Output the [x, y] coordinate of the center of the cell containing the given text.  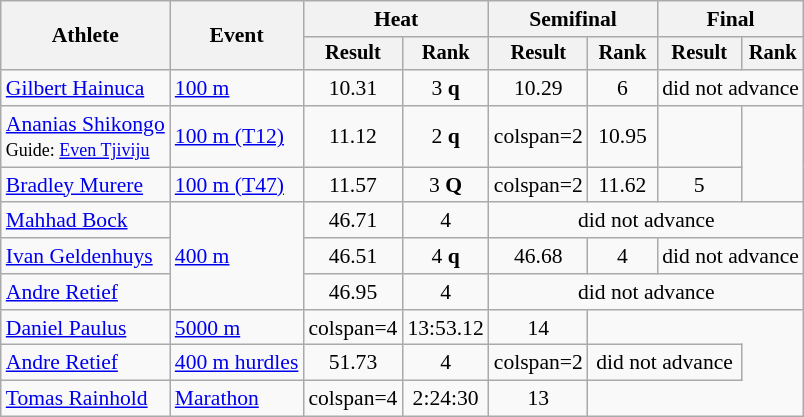
51.73 [352, 363]
Heat [396, 19]
46.95 [352, 292]
46.51 [352, 256]
11.57 [352, 185]
46.68 [538, 256]
5000 m [237, 328]
13:53.12 [445, 328]
Event [237, 36]
11.12 [352, 136]
100 m (T47) [237, 185]
46.71 [352, 221]
Mahhad Bock [86, 221]
Semifinal [573, 19]
Marathon [237, 399]
10.95 [622, 136]
400 m [237, 256]
3 Q [445, 185]
100 m [237, 88]
13 [538, 399]
Tomas Rainhold [86, 399]
2 q [445, 136]
11.62 [622, 185]
400 m hurdles [237, 363]
Daniel Paulus [86, 328]
14 [538, 328]
Gilbert Hainuca [86, 88]
3 q [445, 88]
Ananias ShikongoGuide: Even Tjiviju [86, 136]
10.29 [538, 88]
4 q [445, 256]
Athlete [86, 36]
6 [622, 88]
100 m (T12) [237, 136]
Bradley Murere [86, 185]
Final [730, 19]
5 [699, 185]
Ivan Geldenhuys [86, 256]
10.31 [352, 88]
2:24:30 [445, 399]
